Provide the (X, Y) coordinate of the cell's center where the given text is located.  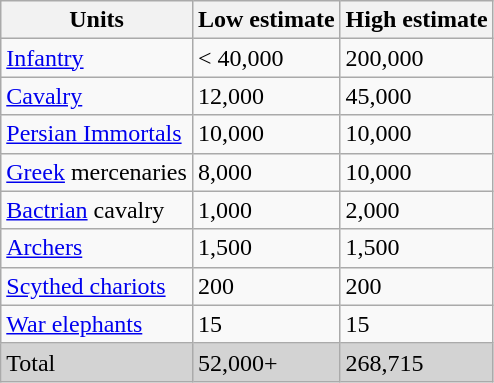
Low estimate (266, 20)
12,000 (266, 96)
Units (97, 20)
Persian Immortals (97, 134)
1,000 (266, 210)
Infantry (97, 58)
268,715 (416, 362)
2,000 (416, 210)
52,000+ (266, 362)
War elephants (97, 324)
Archers (97, 248)
45,000 (416, 96)
Scythed chariots (97, 286)
< 40,000 (266, 58)
Bactrian cavalry (97, 210)
Cavalry (97, 96)
8,000 (266, 172)
200,000 (416, 58)
Greek mercenaries (97, 172)
High estimate (416, 20)
Total (97, 362)
